For the text-containing cell, return its midpoint in (X, Y) coordinate format. 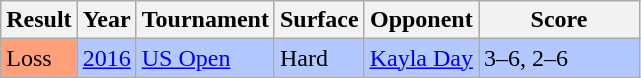
Tournament (205, 20)
2016 (106, 58)
Kayla Day (421, 58)
3–6, 2–6 (558, 58)
Hard (319, 58)
Score (558, 20)
US Open (205, 58)
Year (106, 20)
Opponent (421, 20)
Loss (39, 58)
Result (39, 20)
Surface (319, 20)
